Output the (x, y) coordinate of the center of the cell containing the given text.  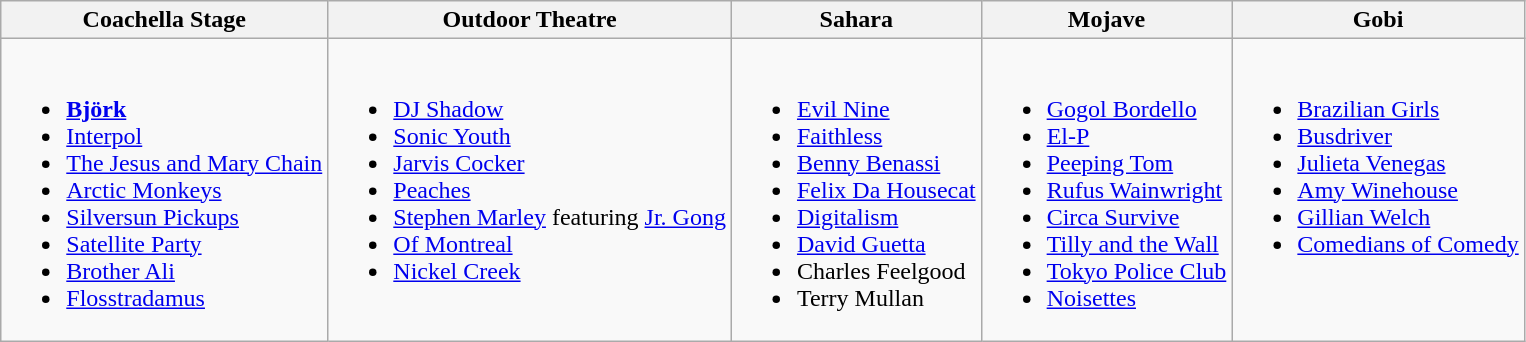
Gobi (1378, 20)
Coachella Stage (164, 20)
DJ ShadowSonic YouthJarvis CockerPeachesStephen Marley featuring Jr. GongOf MontrealNickel Creek (530, 190)
Sahara (856, 20)
Outdoor Theatre (530, 20)
BjörkInterpolThe Jesus and Mary ChainArctic MonkeysSilversun PickupsSatellite PartyBrother AliFlosstradamus (164, 190)
Brazilian GirlsBusdriverJulieta VenegasAmy WinehouseGillian WelchComedians of Comedy (1378, 190)
Gogol BordelloEl-PPeeping TomRufus WainwrightCirca SurviveTilly and the WallTokyo Police ClubNoisettes (1106, 190)
Mojave (1106, 20)
Evil NineFaithlessBenny BenassiFelix Da HousecatDigitalismDavid GuettaCharles FeelgoodTerry Mullan (856, 190)
